Provide the [X, Y] coordinate of the cell's center where the given text is located.  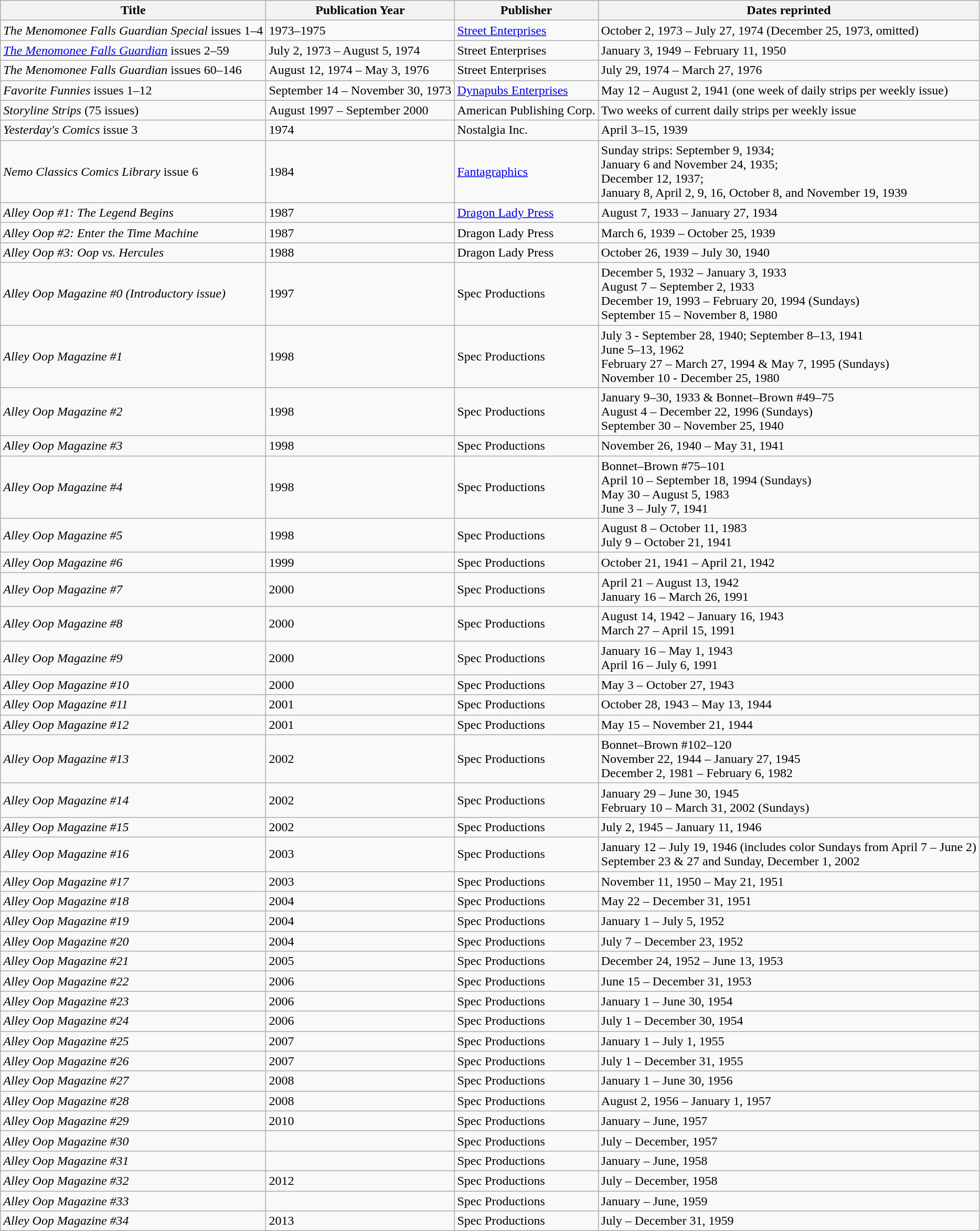
Alley Oop Magazine #12 [133, 725]
January 16 – May 1, 1943April 16 – July 6, 1991 [789, 658]
July – December, 1958 [789, 1181]
Publisher [526, 10]
July 7 – December 23, 1952 [789, 941]
Nostalgia Inc. [526, 130]
August 12, 1974 – May 3, 1976 [360, 70]
July 29, 1974 – March 27, 1976 [789, 70]
Alley Oop Magazine #22 [133, 981]
December 5, 1932 – January 3, 1933August 7 – September 2, 1933December 19, 1993 – February 20, 1994 (Sundays)September 15 – November 8, 1980 [789, 294]
Alley Oop Magazine #23 [133, 1001]
Alley Oop Magazine #3 [133, 446]
Alley Oop Magazine #31 [133, 1161]
July – December, 1957 [789, 1141]
2012 [360, 1181]
January – June, 1959 [789, 1201]
1997 [360, 294]
July 3 - September 28, 1940; September 8–13, 1941June 5–13, 1962February 27 – March 27, 1994 & May 7, 1995 (Sundays)November 10 - December 25, 1980 [789, 357]
July 2, 1945 – January 11, 1946 [789, 827]
Alley Oop Magazine #34 [133, 1221]
Alley Oop Magazine #17 [133, 881]
Alley Oop Magazine #8 [133, 623]
January 29 – June 30, 1945February 10 – March 31, 2002 (Sundays) [789, 800]
May 22 – December 31, 1951 [789, 901]
July 2, 1973 – August 5, 1974 [360, 50]
Alley Oop Magazine #18 [133, 901]
August 8 – October 11, 1983July 9 – October 21, 1941 [789, 535]
Alley Oop Magazine #20 [133, 941]
January 1 – July 1, 1955 [789, 1041]
October 21, 1941 – April 21, 1942 [789, 563]
October 26, 1939 – July 30, 1940 [789, 252]
Nemo Classics Comics Library issue 6 [133, 171]
1973–1975 [360, 30]
August 7, 1933 – January 27, 1934 [789, 213]
August 1997 – September 2000 [360, 110]
1988 [360, 252]
September 14 – November 30, 1973 [360, 90]
1999 [360, 563]
October 2, 1973 – July 27, 1974 (December 25, 1973, omitted) [789, 30]
January – June, 1957 [789, 1121]
Title [133, 10]
May 3 – October 27, 1943 [789, 685]
1984 [360, 171]
January 1 – July 5, 1952 [789, 921]
Dynapubs Enterprises [526, 90]
Sunday strips: September 9, 1934;January 6 and November 24, 1935;December 12, 1937;January 8, April 2, 9, 16, October 8, and November 19, 1939 [789, 171]
Alley Oop Magazine #7 [133, 590]
2010 [360, 1121]
January 1 – June 30, 1956 [789, 1081]
January 1 – June 30, 1954 [789, 1001]
November 11, 1950 – May 21, 1951 [789, 881]
2005 [360, 961]
Storyline Strips (75 issues) [133, 110]
June 15 – December 31, 1953 [789, 981]
Alley Oop Magazine #2 [133, 412]
March 6, 1939 – October 25, 1939 [789, 232]
July – December 31, 1959 [789, 1221]
Alley Oop Magazine #6 [133, 563]
American Publishing Corp. [526, 110]
Alley Oop Magazine #0 (Introductory issue) [133, 294]
Alley Oop Magazine #4 [133, 487]
May 12 – August 2, 1941 (one week of daily strips per weekly issue) [789, 90]
Alley Oop Magazine #29 [133, 1121]
August 14, 1942 – January 16, 1943March 27 – April 15, 1991 [789, 623]
Alley Oop Magazine #30 [133, 1141]
April 21 – August 13, 1942January 16 – March 26, 1991 [789, 590]
Alley Oop Magazine #1 [133, 357]
1974 [360, 130]
April 3–15, 1939 [789, 130]
2013 [360, 1221]
Alley Oop Magazine #21 [133, 961]
Alley Oop Magazine #10 [133, 685]
Publication Year [360, 10]
May 15 – November 21, 1944 [789, 725]
Alley Oop #1: The Legend Begins [133, 213]
The Menomonee Falls Guardian Special issues 1–4 [133, 30]
The Menomonee Falls Guardian issues 60–146 [133, 70]
Alley Oop Magazine #26 [133, 1061]
Alley Oop Magazine #11 [133, 705]
Fantagraphics [526, 171]
January 9–30, 1933 & Bonnet–Brown #49–75August 4 – December 22, 1996 (Sundays)September 30 – November 25, 1940 [789, 412]
Bonnet–Brown #102–120November 22, 1944 – January 27, 1945December 2, 1981 – February 6, 1982 [789, 759]
Alley Oop Magazine #15 [133, 827]
Alley Oop Magazine #24 [133, 1021]
August 2, 1956 – January 1, 1957 [789, 1101]
January – June, 1958 [789, 1161]
January 12 – July 19, 1946 (includes color Sundays from April 7 – June 2)September 23 & 27 and Sunday, December 1, 2002 [789, 854]
October 28, 1943 – May 13, 1944 [789, 705]
Alley Oop Magazine #32 [133, 1181]
July 1 – December 31, 1955 [789, 1061]
Yesterday's Comics issue 3 [133, 130]
Alley Oop Magazine #25 [133, 1041]
Alley Oop Magazine #16 [133, 854]
Dates reprinted [789, 10]
Alley Oop Magazine #13 [133, 759]
July 1 – December 30, 1954 [789, 1021]
Alley Oop Magazine #28 [133, 1101]
The Menomonee Falls Guardian issues 2–59 [133, 50]
Bonnet–Brown #75–101April 10 – September 18, 1994 (Sundays)May 30 – August 5, 1983June 3 – July 7, 1941 [789, 487]
Alley Oop Magazine #14 [133, 800]
Alley Oop #3: Oop vs. Hercules [133, 252]
Favorite Funnies issues 1–12 [133, 90]
Alley Oop Magazine #19 [133, 921]
Alley Oop Magazine #27 [133, 1081]
January 3, 1949 – February 11, 1950 [789, 50]
Alley Oop Magazine #5 [133, 535]
December 24, 1952 – June 13, 1953 [789, 961]
Alley Oop #2: Enter the Time Machine [133, 232]
Two weeks of current daily strips per weekly issue [789, 110]
Alley Oop Magazine #33 [133, 1201]
November 26, 1940 – May 31, 1941 [789, 446]
Alley Oop Magazine #9 [133, 658]
